Find where the given text appears and provide that cell's center as (X, Y) coordinate. 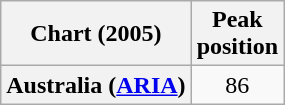
Australia (ARIA) (96, 85)
Chart (2005) (96, 34)
Peakposition (237, 34)
86 (237, 85)
